Search for the cell housing the specified text and yield its [X, Y] center coordinate. 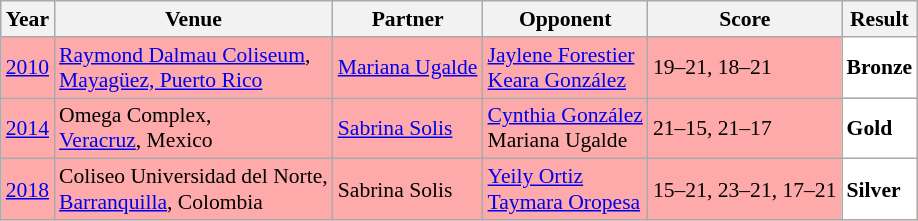
Coliseo Universidad del Norte,Barranquilla, Colombia [194, 190]
Score [745, 19]
Partner [408, 19]
Gold [880, 128]
Opponent [566, 19]
Mariana Ugalde [408, 68]
2010 [28, 68]
Result [880, 19]
2018 [28, 190]
Raymond Dalmau Coliseum,Mayagüez, Puerto Rico [194, 68]
Jaylene Forestier Keara González [566, 68]
15–21, 23–21, 17–21 [745, 190]
19–21, 18–21 [745, 68]
Silver [880, 190]
Venue [194, 19]
2014 [28, 128]
Yeily Ortiz Taymara Oropesa [566, 190]
Cynthia González Mariana Ugalde [566, 128]
21–15, 21–17 [745, 128]
Omega Complex,Veracruz, Mexico [194, 128]
Bronze [880, 68]
Year [28, 19]
